Locate the cell with the specified text and output its (X, Y) center coordinate. 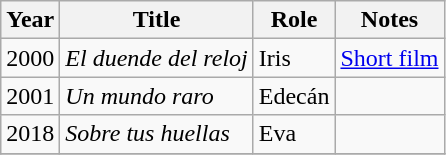
Notes (390, 20)
2000 (30, 58)
Short film (390, 58)
El duende del reloj (156, 58)
2001 (30, 96)
2018 (30, 134)
Sobre tus huellas (156, 134)
Year (30, 20)
Un mundo raro (156, 96)
Role (294, 20)
Title (156, 20)
Edecán (294, 96)
Eva (294, 134)
Iris (294, 58)
